Determine the (X, Y) coordinate at the center of the cell enclosing the given text.  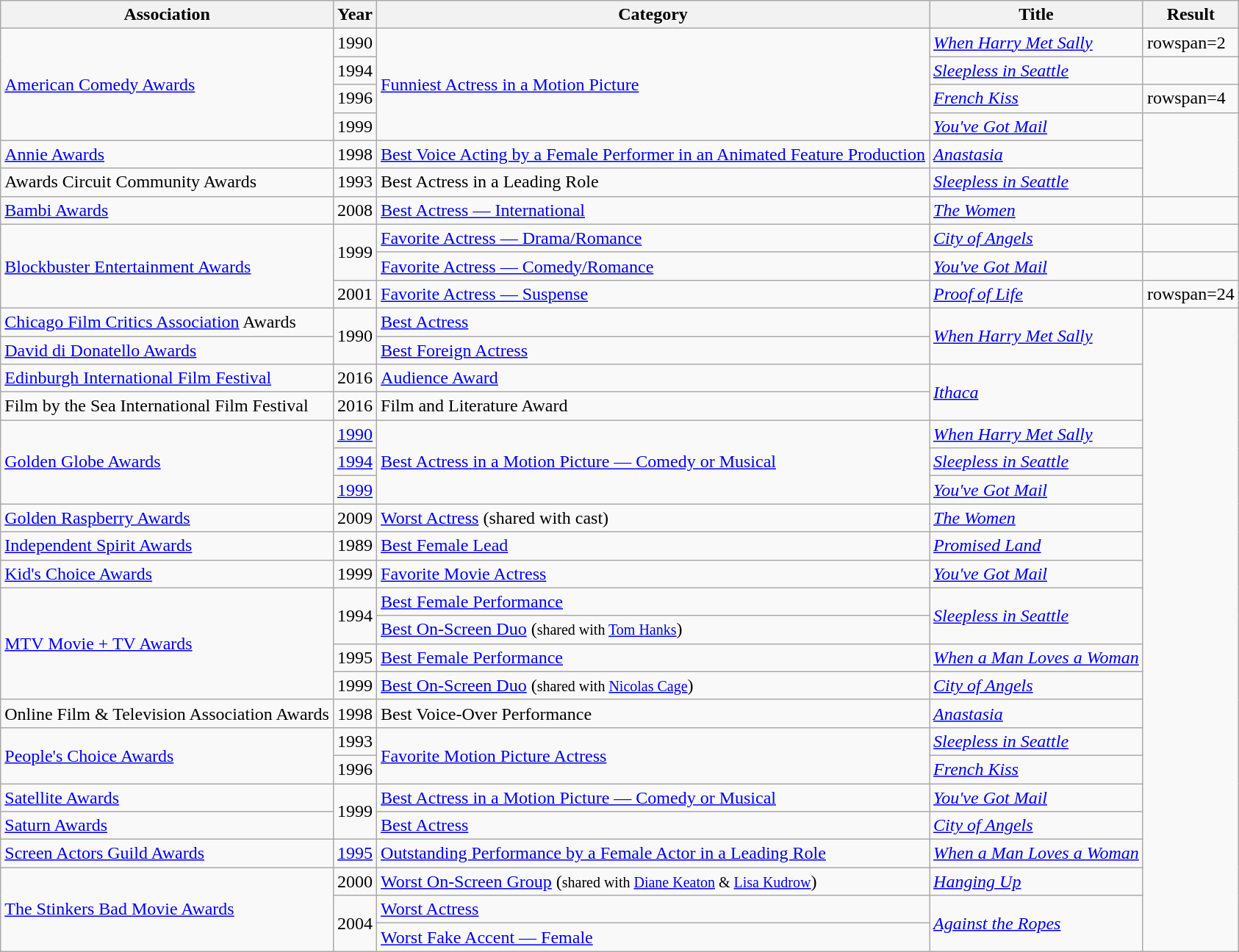
Worst Actress (653, 909)
Funniest Actress in a Motion Picture (653, 84)
Category (653, 15)
Favorite Motion Picture Actress (653, 755)
Favorite Actress — Comedy/Romance (653, 266)
Proof of Life (1036, 294)
1989 (354, 546)
Golden Raspberry Awards (168, 518)
Worst Actress (shared with cast) (653, 518)
MTV Movie + TV Awards (168, 643)
Best Actress — International (653, 210)
Best Actress in a Leading Role (653, 182)
Audience Award (653, 378)
Against the Ropes (1036, 923)
Best Voice Acting by a Female Performer in an Animated Feature Production (653, 154)
Film by the Sea International Film Festival (168, 406)
Screen Actors Guild Awards (168, 854)
Best Female Lead (653, 546)
Outstanding Performance by a Female Actor in a Leading Role (653, 854)
Chicago Film Critics Association Awards (168, 322)
2004 (354, 923)
Best On-Screen Duo (shared with Nicolas Cage) (653, 685)
Blockbuster Entertainment Awards (168, 266)
The Stinkers Bad Movie Awards (168, 909)
Year (354, 15)
Worst On-Screen Group (shared with Diane Keaton & Lisa Kudrow) (653, 881)
Result (1190, 15)
Favorite Movie Actress (653, 574)
Favorite Actress — Suspense (653, 294)
Bambi Awards (168, 210)
2009 (354, 518)
Golden Globe Awards (168, 462)
Hanging Up (1036, 881)
Edinburgh International Film Festival (168, 378)
David di Donatello Awards (168, 350)
Awards Circuit Community Awards (168, 182)
Annie Awards (168, 154)
Film and Literature Award (653, 406)
Promised Land (1036, 546)
Best On-Screen Duo (shared with Tom Hanks) (653, 630)
rowspan=4 (1190, 98)
Online Film & Television Association Awards (168, 713)
rowspan=24 (1190, 294)
Independent Spirit Awards (168, 546)
Best Voice-Over Performance (653, 713)
Kid's Choice Awards (168, 574)
Saturn Awards (168, 826)
Title (1036, 15)
Association (168, 15)
Worst Fake Accent — Female (653, 937)
2000 (354, 881)
Favorite Actress — Drama/Romance (653, 238)
rowspan=2 (1190, 43)
Ithaca (1036, 392)
2001 (354, 294)
2008 (354, 210)
People's Choice Awards (168, 755)
Best Foreign Actress (653, 350)
Satellite Awards (168, 797)
American Comedy Awards (168, 84)
